Return (x, y) of the center of cell containing provided text 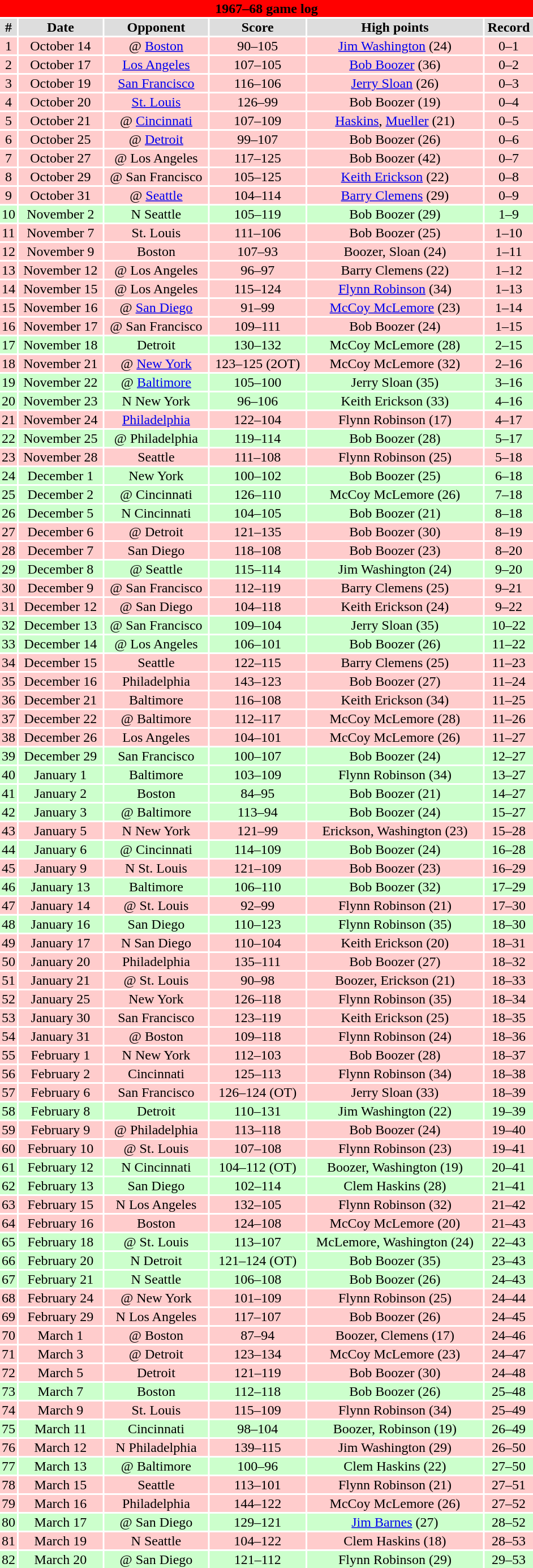
March 11 (61, 1429)
11–22 (509, 644)
Flynn Robinson (23) (395, 1148)
112–119 (258, 588)
2–15 (509, 345)
1–14 (509, 307)
104–112 (OT) (258, 1167)
4–17 (509, 420)
February 2 (61, 1074)
59 (8, 1130)
24–47 (509, 1354)
115–109 (258, 1410)
Clem Haskins (22) (395, 1466)
6 (8, 139)
October 25 (61, 139)
December 15 (61, 663)
84–95 (258, 793)
Keith Erickson (20) (395, 943)
December 9 (61, 588)
November 7 (61, 233)
41 (8, 793)
44 (8, 849)
42 (8, 812)
December 2 (61, 494)
66 (8, 1261)
11 (8, 233)
65 (8, 1242)
27 (8, 532)
January 9 (61, 868)
February 16 (61, 1223)
McCoy McLemore (20) (395, 1223)
105–125 (258, 177)
16 (8, 326)
27–52 (509, 1503)
Jim Washington (22) (395, 1111)
113–107 (258, 1242)
126–99 (258, 102)
1–15 (509, 326)
November 15 (61, 289)
122–104 (258, 420)
78 (8, 1485)
11–26 (509, 719)
February 8 (61, 1111)
November 9 (61, 251)
21–43 (509, 1223)
Boozer, Sloan (24) (395, 251)
100–96 (258, 1466)
26–49 (509, 1429)
February 9 (61, 1130)
December 12 (61, 606)
February 18 (61, 1242)
113–101 (258, 1485)
14 (8, 289)
1–12 (509, 270)
0–3 (509, 83)
29 (8, 569)
121–112 (258, 1560)
15–28 (509, 831)
November 28 (61, 457)
18–35 (509, 1018)
91–99 (258, 307)
121–109 (258, 868)
December 14 (61, 644)
25–48 (509, 1391)
32 (8, 625)
4–16 (509, 401)
112–103 (258, 1055)
7 (8, 158)
Bob Boozer (36) (395, 65)
November 24 (61, 420)
December 21 (61, 700)
18–31 (509, 943)
11–27 (509, 737)
56 (8, 1074)
1–11 (509, 251)
5–18 (509, 457)
Date (61, 27)
17–30 (509, 905)
November 21 (61, 364)
20 (8, 401)
12 (8, 251)
Barry Clemens (29) (395, 195)
23 (8, 457)
November 12 (61, 270)
Bob Boozer (35) (395, 1261)
Score (258, 27)
1967–68 game log (266, 8)
113–118 (258, 1130)
46 (8, 887)
11–25 (509, 700)
96–97 (258, 270)
8–19 (509, 532)
123–119 (258, 1018)
8 (8, 177)
19 (8, 382)
20–41 (509, 1167)
Record (509, 27)
98–104 (258, 1429)
22–43 (509, 1242)
107–105 (258, 65)
4 (8, 102)
106–110 (258, 887)
110–104 (258, 943)
69 (8, 1317)
18–38 (509, 1074)
22 (8, 438)
Bob Boozer (32) (395, 887)
January 6 (61, 849)
9–21 (509, 588)
January 30 (61, 1018)
10 (8, 214)
0–4 (509, 102)
87–94 (258, 1335)
February 6 (61, 1092)
2–16 (509, 364)
116–106 (258, 83)
March 9 (61, 1410)
9–20 (509, 569)
129–121 (258, 1522)
N Philadelphia (156, 1447)
February 29 (61, 1317)
53 (8, 1018)
February 15 (61, 1204)
7–18 (509, 494)
9 (8, 195)
110–131 (258, 1111)
February 21 (61, 1279)
February 12 (61, 1167)
5 (8, 121)
61 (8, 1167)
Flynn Robinson (17) (395, 420)
123–134 (258, 1354)
112–117 (258, 719)
Boozer, Clemens (17) (395, 1335)
0–5 (509, 121)
0–9 (509, 195)
January 17 (61, 943)
55 (8, 1055)
January 14 (61, 905)
February 24 (61, 1298)
28–53 (509, 1541)
35 (8, 681)
11–23 (509, 663)
Flynn Robinson (24) (395, 1036)
27–50 (509, 1466)
October 29 (61, 177)
30 (8, 588)
December 1 (61, 476)
36 (8, 700)
40 (8, 775)
February 13 (61, 1186)
43 (8, 831)
18–33 (509, 980)
27–51 (509, 1485)
January 1 (61, 775)
111–106 (258, 233)
1–9 (509, 214)
McCoy McLemore (32) (395, 364)
Bob Boozer (29) (395, 214)
111–108 (258, 457)
24 (8, 476)
1–13 (509, 289)
24–48 (509, 1373)
19–40 (509, 1130)
February 1 (61, 1055)
104–105 (258, 513)
November 2 (61, 214)
75 (8, 1429)
January 20 (61, 962)
23–43 (509, 1261)
10–22 (509, 625)
November 22 (61, 382)
33 (8, 644)
October 20 (61, 102)
126–124 (OT) (258, 1092)
Keith Erickson (25) (395, 1018)
December 26 (61, 737)
104–122 (258, 1541)
Jim Barnes (27) (395, 1522)
17–29 (509, 887)
39 (8, 756)
March 19 (61, 1541)
76 (8, 1447)
12–27 (509, 756)
107–108 (258, 1148)
March 13 (61, 1466)
54 (8, 1036)
121–135 (258, 532)
February 10 (61, 1148)
28–52 (509, 1522)
Boozer, Washington (19) (395, 1167)
N St. Louis (156, 868)
70 (8, 1335)
57 (8, 1092)
March 12 (61, 1447)
104–101 (258, 737)
October 21 (61, 121)
71 (8, 1354)
90–105 (258, 46)
115–124 (258, 289)
March 1 (61, 1335)
100–102 (258, 476)
62 (8, 1186)
November 25 (61, 438)
139–115 (258, 1447)
121–124 (OT) (258, 1261)
Erickson, Washington (23) (395, 831)
109–111 (258, 326)
October 19 (61, 83)
119–114 (258, 438)
January 16 (61, 924)
26–50 (509, 1447)
18 (8, 364)
124–108 (258, 1223)
50 (8, 962)
112–118 (258, 1391)
March 3 (61, 1354)
24–46 (509, 1335)
December 7 (61, 550)
105–100 (258, 382)
29–53 (509, 1560)
Jerry Sloan (26) (395, 83)
79 (8, 1503)
143–123 (258, 681)
130–132 (258, 345)
N San Diego (156, 943)
15 (8, 307)
Flynn Robinson (29) (395, 1560)
104–114 (258, 195)
0–2 (509, 65)
Keith Erickson (33) (395, 401)
February 20 (61, 1261)
63 (8, 1204)
18–37 (509, 1055)
January 5 (61, 831)
34 (8, 663)
December 22 (61, 719)
37 (8, 719)
26 (8, 513)
21–42 (509, 1204)
16–28 (509, 849)
114–109 (258, 849)
135–111 (258, 962)
117–125 (258, 158)
82 (8, 1560)
67 (8, 1279)
101–109 (258, 1298)
9–22 (509, 606)
90–98 (258, 980)
123–125 (2OT) (258, 364)
Haskins, Mueller (21) (395, 121)
144–122 (258, 1503)
0–6 (509, 139)
December 6 (61, 532)
60 (8, 1148)
January 31 (61, 1036)
November 23 (61, 401)
November 17 (61, 326)
March 17 (61, 1522)
March 20 (61, 1560)
Jim Washington (29) (395, 1447)
# (8, 27)
3 (8, 83)
October 27 (61, 158)
106–108 (258, 1279)
25–49 (509, 1410)
132–105 (258, 1204)
2 (8, 65)
116–108 (258, 700)
March 16 (61, 1503)
103–109 (258, 775)
107–93 (258, 251)
October 17 (61, 65)
0–8 (509, 177)
58 (8, 1111)
January 3 (61, 812)
96–106 (258, 401)
Boozer, Robinson (19) (395, 1429)
102–114 (258, 1186)
104–118 (258, 606)
0–7 (509, 158)
121–119 (258, 1373)
73 (8, 1391)
68 (8, 1298)
13 (8, 270)
January 21 (61, 980)
Barry Clemens (22) (395, 270)
45 (8, 868)
Keith Erickson (34) (395, 700)
11–24 (509, 681)
0–1 (509, 46)
113–94 (258, 812)
24–43 (509, 1279)
5–17 (509, 438)
3–16 (509, 382)
18–34 (509, 999)
15–27 (509, 812)
December 13 (61, 625)
19–41 (509, 1148)
81 (8, 1541)
106–101 (258, 644)
109–118 (258, 1036)
31 (8, 606)
March 15 (61, 1485)
38 (8, 737)
92–99 (258, 905)
24–44 (509, 1298)
October 14 (61, 46)
117–107 (258, 1317)
October 31 (61, 195)
122–115 (258, 663)
January 25 (61, 999)
Keith Erickson (22) (395, 177)
21–41 (509, 1186)
Boozer, Erickson (21) (395, 980)
77 (8, 1466)
18–39 (509, 1092)
High points (395, 27)
6–18 (509, 476)
48 (8, 924)
52 (8, 999)
125–113 (258, 1074)
72 (8, 1373)
64 (8, 1223)
126–118 (258, 999)
115–114 (258, 569)
Clem Haskins (18) (395, 1541)
1–10 (509, 233)
Clem Haskins (28) (395, 1186)
8–18 (509, 513)
18–30 (509, 924)
December 29 (61, 756)
November 16 (61, 307)
November 18 (61, 345)
109–104 (258, 625)
126–110 (258, 494)
21 (8, 420)
March 5 (61, 1373)
8–20 (509, 550)
18–32 (509, 962)
74 (8, 1410)
105–119 (258, 214)
121–99 (258, 831)
49 (8, 943)
Keith Erickson (24) (395, 606)
N Detroit (156, 1261)
Jerry Sloan (33) (395, 1092)
18–36 (509, 1036)
25 (8, 494)
47 (8, 905)
Opponent (156, 27)
107–109 (258, 121)
Flynn Robinson (32) (395, 1204)
118–108 (258, 550)
December 5 (61, 513)
Bob Boozer (19) (395, 102)
December 8 (61, 569)
13–27 (509, 775)
14–27 (509, 793)
24–45 (509, 1317)
16–29 (509, 868)
17 (8, 345)
19–39 (509, 1111)
1 (8, 46)
110–123 (258, 924)
Bob Boozer (42) (395, 158)
51 (8, 980)
January 13 (61, 887)
100–107 (258, 756)
28 (8, 550)
McLemore, Washington (24) (395, 1242)
March 7 (61, 1391)
80 (8, 1522)
December 16 (61, 681)
January 2 (61, 793)
99–107 (258, 139)
